For the text-containing cell, return its midpoint in [X, Y] coordinate format. 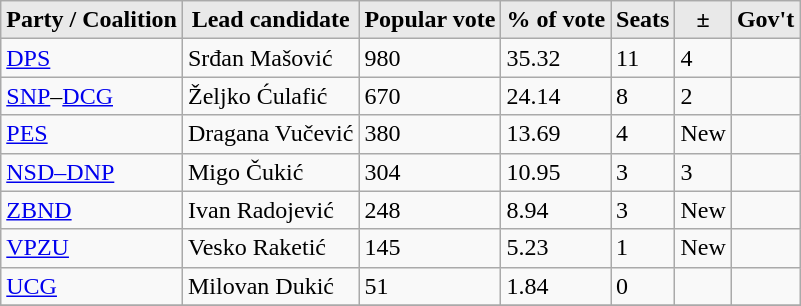
11 [643, 58]
670 [430, 96]
VPZU [92, 248]
51 [430, 286]
± [703, 20]
980 [430, 58]
Lead candidate [270, 20]
380 [430, 134]
1 [643, 248]
PES [92, 134]
8 [643, 96]
248 [430, 210]
8.94 [556, 210]
1.84 [556, 286]
Gov't [765, 20]
24.14 [556, 96]
DPS [92, 58]
304 [430, 172]
5.23 [556, 248]
Milovan Dukić [270, 286]
Popular vote [430, 20]
Željko Ćulafić [270, 96]
Vesko Raketić [270, 248]
Ivan Radojević [270, 210]
% of vote [556, 20]
NSD–DNP [92, 172]
0 [643, 286]
Dragana Vučević [270, 134]
2 [703, 96]
Party / Coalition [92, 20]
145 [430, 248]
UCG [92, 286]
Srđan Mašović [270, 58]
13.69 [556, 134]
10.95 [556, 172]
35.32 [556, 58]
ZBND [92, 210]
Seats [643, 20]
Migo Čukić [270, 172]
SNP–DCG [92, 96]
